For the text-containing cell, return its midpoint in [X, Y] coordinate format. 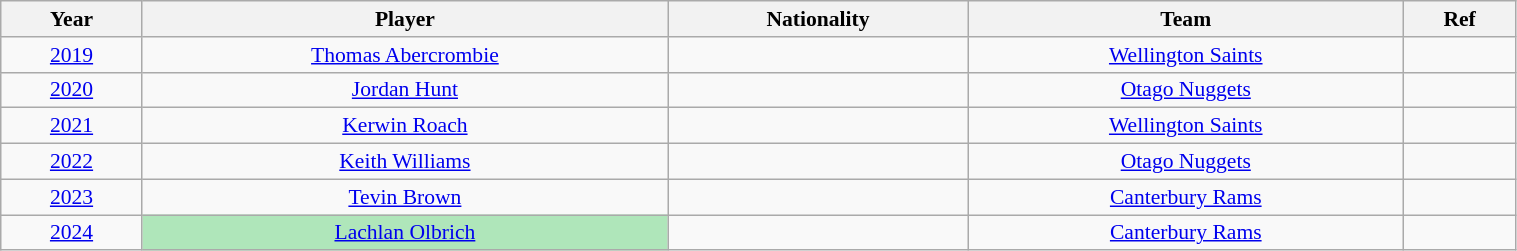
Player [404, 19]
2019 [72, 55]
Thomas Abercrombie [404, 55]
Nationality [818, 19]
2023 [72, 197]
Tevin Brown [404, 197]
2021 [72, 126]
2020 [72, 90]
2022 [72, 162]
Ref [1460, 19]
Kerwin Roach [404, 126]
2024 [72, 233]
Team [1186, 19]
Lachlan Olbrich [404, 233]
Jordan Hunt [404, 90]
Keith Williams [404, 162]
Year [72, 19]
